Return (x, y) of the center of cell containing provided text 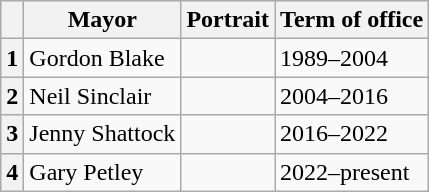
2 (12, 96)
Gordon Blake (102, 58)
2022–present (352, 172)
Mayor (102, 20)
Portrait (228, 20)
Neil Sinclair (102, 96)
Gary Petley (102, 172)
1 (12, 58)
2016–2022 (352, 134)
4 (12, 172)
1989–2004 (352, 58)
Jenny Shattock (102, 134)
Term of office (352, 20)
3 (12, 134)
2004–2016 (352, 96)
